For the text-containing cell, return its midpoint in (X, Y) coordinate format. 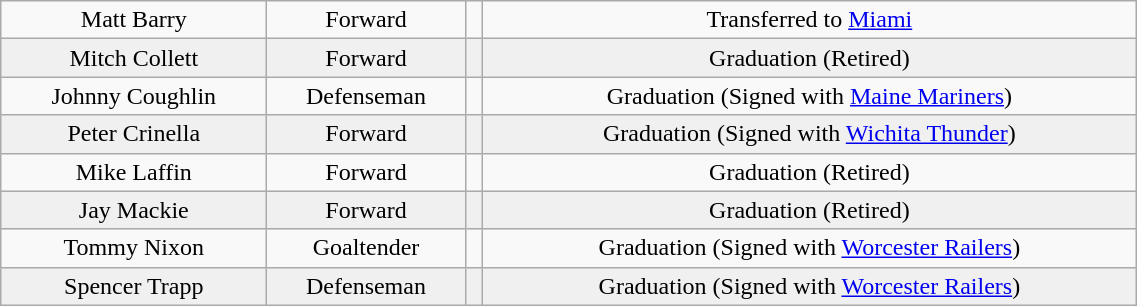
Peter Crinella (134, 134)
Mike Laffin (134, 172)
Graduation (Signed with Wichita Thunder) (810, 134)
Mitch Collett (134, 58)
Goaltender (366, 248)
Spencer Trapp (134, 286)
Transferred to Miami (810, 20)
Matt Barry (134, 20)
Graduation (Signed with Maine Mariners) (810, 96)
Jay Mackie (134, 210)
Johnny Coughlin (134, 96)
Tommy Nixon (134, 248)
